Search for the cell housing the specified text and yield its [x, y] center coordinate. 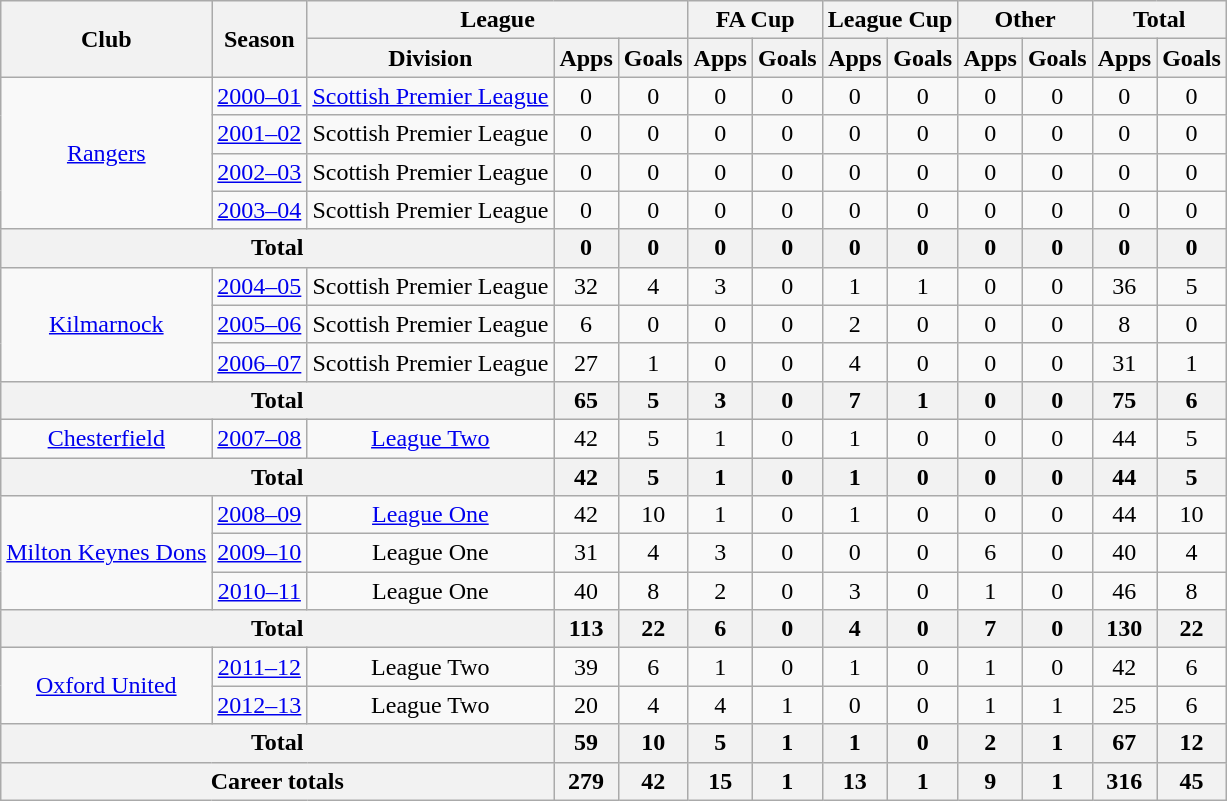
12 [1192, 743]
2004–05 [260, 286]
2007–08 [260, 438]
15 [720, 781]
2006–07 [260, 362]
2010–11 [260, 591]
32 [586, 286]
20 [586, 705]
Division [430, 58]
75 [1124, 400]
2011–12 [260, 667]
Oxford United [106, 686]
Season [260, 39]
46 [1124, 591]
FA Cup [755, 20]
279 [586, 781]
Chesterfield [106, 438]
130 [1124, 629]
Kilmarnock [106, 324]
45 [1192, 781]
Rangers [106, 153]
2009–10 [260, 553]
Other [1025, 20]
316 [1124, 781]
League Cup [890, 20]
2012–13 [260, 705]
2002–03 [260, 172]
League [498, 20]
27 [586, 362]
59 [586, 743]
113 [586, 629]
39 [586, 667]
25 [1124, 705]
2001–02 [260, 134]
36 [1124, 286]
2003–04 [260, 210]
Milton Keynes Dons [106, 553]
2000–01 [260, 96]
Club [106, 39]
67 [1124, 743]
13 [854, 781]
2008–09 [260, 515]
Career totals [278, 781]
2005–06 [260, 324]
65 [586, 400]
9 [990, 781]
